Output the (X, Y) coordinate of the center of the cell containing the given text.  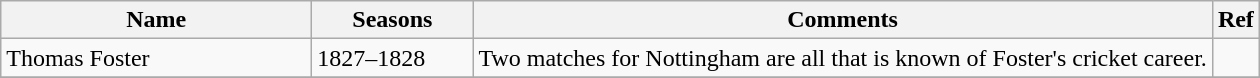
Ref (1236, 20)
Name (156, 20)
Seasons (392, 20)
Comments (842, 20)
Thomas Foster (156, 58)
Two matches for Nottingham are all that is known of Foster's cricket career. (842, 58)
1827–1828 (392, 58)
